Detect which cell encompasses the target text, then output its [x, y] center coordinate. 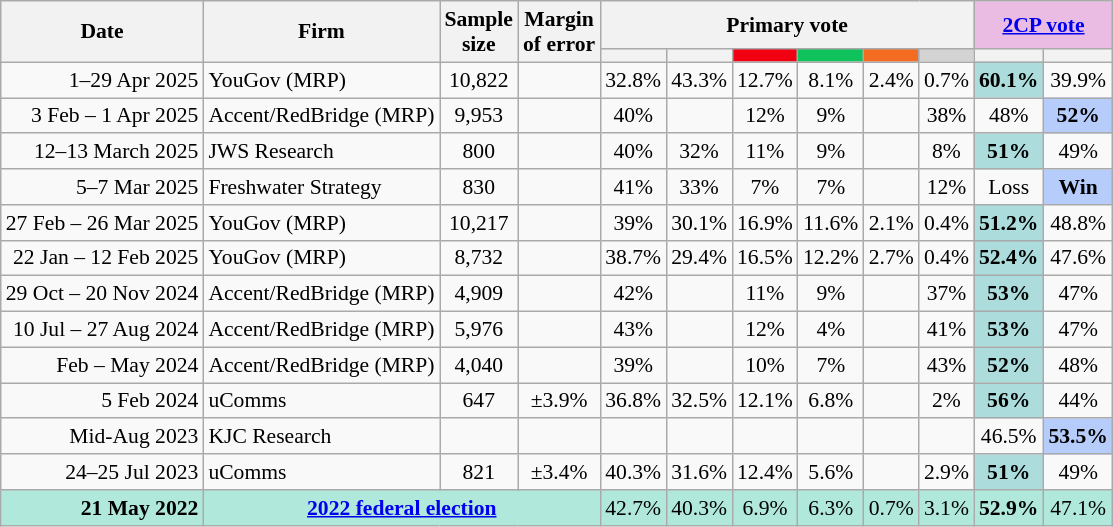
33% [699, 187]
48.8% [1078, 223]
12.7% [765, 80]
60.1% [1008, 80]
10 Jul – 27 Aug 2024 [102, 330]
51.2% [1008, 223]
6.3% [831, 508]
38% [946, 116]
Feb – May 2024 [102, 365]
Mid-Aug 2023 [102, 437]
16.9% [765, 223]
4% [831, 330]
42% [633, 294]
43.3% [699, 80]
12.1% [765, 401]
JWS Research [321, 152]
2% [946, 401]
2.1% [892, 223]
Samplesize [479, 32]
30.1% [699, 223]
821 [479, 472]
KJC Research [321, 437]
Firm [321, 32]
24–25 Jul 2023 [102, 472]
52.9% [1008, 508]
5 Feb 2024 [102, 401]
36.8% [633, 401]
647 [479, 401]
1–29 Apr 2025 [102, 80]
6.9% [765, 508]
4,909 [479, 294]
8,732 [479, 258]
Loss [1008, 187]
5,976 [479, 330]
56% [1008, 401]
Marginof error [559, 32]
52.4% [1008, 258]
39.9% [1078, 80]
11.6% [831, 223]
±3.4% [559, 472]
37% [946, 294]
3.1% [946, 508]
12.4% [765, 472]
Date [102, 32]
2CP vote [1044, 25]
800 [479, 152]
29.4% [699, 258]
2.7% [892, 258]
4,040 [479, 365]
9,953 [479, 116]
47.6% [1078, 258]
6.8% [831, 401]
3 Feb – 1 Apr 2025 [102, 116]
42.7% [633, 508]
2.4% [892, 80]
2.9% [946, 472]
32.8% [633, 80]
32% [699, 152]
22 Jan – 12 Feb 2025 [102, 258]
27 Feb – 26 Mar 2025 [102, 223]
32.5% [699, 401]
8% [946, 152]
47.1% [1078, 508]
5.6% [831, 472]
±3.9% [559, 401]
10,217 [479, 223]
16.5% [765, 258]
Win [1078, 187]
10,822 [479, 80]
53.5% [1078, 437]
2022 federal election [402, 508]
8.1% [831, 80]
Primary vote [787, 25]
29 Oct – 20 Nov 2024 [102, 294]
31.6% [699, 472]
10% [765, 365]
Freshwater Strategy [321, 187]
5–7 Mar 2025 [102, 187]
12–13 March 2025 [102, 152]
21 May 2022 [102, 508]
44% [1078, 401]
12.2% [831, 258]
830 [479, 187]
46.5% [1008, 437]
38.7% [633, 258]
